Scan for the cell matching the given text and deliver its (x, y) coordinate at center. 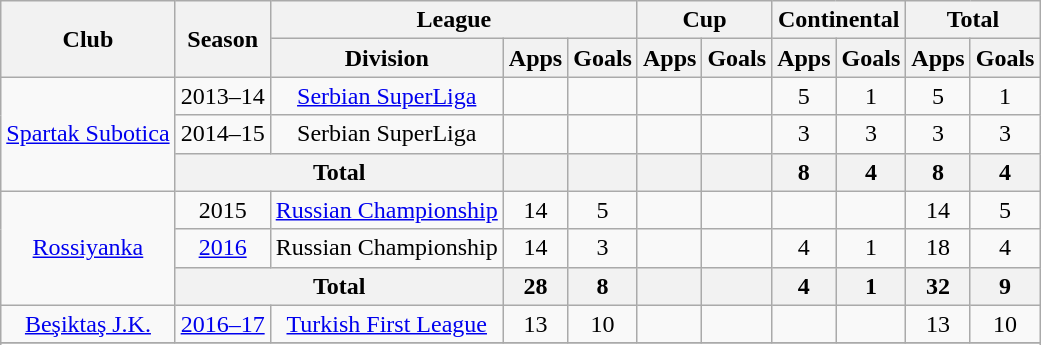
Club (88, 39)
Continental (839, 20)
Season (222, 39)
Division (386, 58)
Rossiyanka (88, 248)
2013–14 (222, 96)
Cup (704, 20)
2016 (222, 248)
2016–17 (222, 324)
Beşiktaş J.K. (88, 324)
Turkish First League (386, 324)
2014–15 (222, 134)
28 (535, 286)
18 (938, 248)
Spartak Subotica (88, 134)
2015 (222, 210)
League (454, 20)
32 (938, 286)
9 (1005, 286)
